Return the [x, y] coordinate for the center point of the cell that contains the specified text.  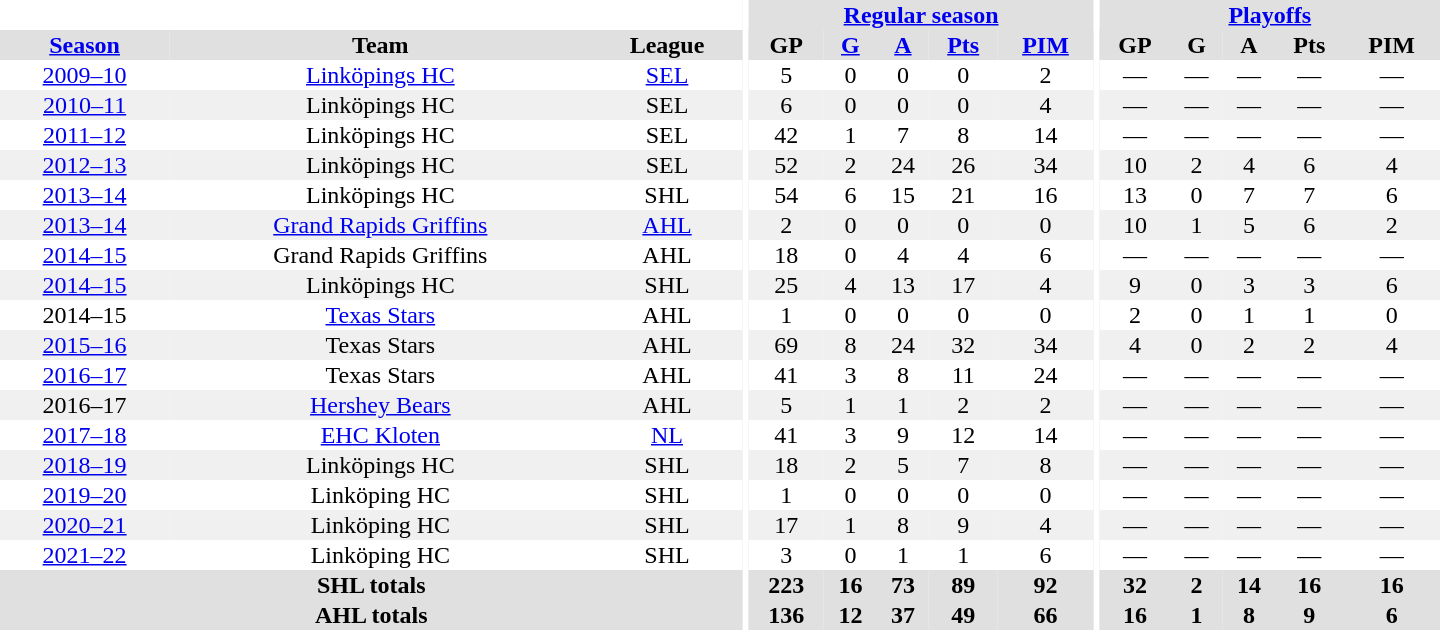
2018–19 [84, 465]
2017–18 [84, 435]
Hershey Bears [380, 405]
Team [380, 45]
2009–10 [84, 75]
89 [963, 585]
11 [963, 375]
2019–20 [84, 495]
NL [668, 435]
66 [1046, 615]
15 [903, 195]
136 [786, 615]
Playoffs [1270, 15]
92 [1046, 585]
League [668, 45]
2021–22 [84, 555]
69 [786, 345]
52 [786, 165]
2015–16 [84, 345]
25 [786, 285]
73 [903, 585]
49 [963, 615]
26 [963, 165]
21 [963, 195]
AHL totals [372, 615]
SHL totals [372, 585]
2011–12 [84, 135]
2020–21 [84, 525]
2010–11 [84, 105]
Season [84, 45]
Regular season [920, 15]
2012–13 [84, 165]
42 [786, 135]
37 [903, 615]
54 [786, 195]
223 [786, 585]
EHC Kloten [380, 435]
